Capture the cell that displays the provided text and extract its [x, y] central coordinate. 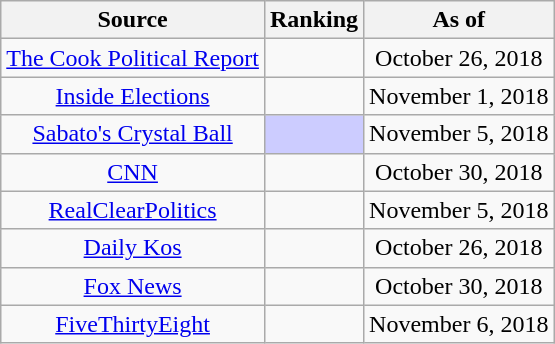
The Cook Political Report [133, 58]
Ranking [314, 20]
Fox News [133, 286]
FiveThirtyEight [133, 324]
CNN [133, 172]
Daily Kos [133, 248]
Sabato's Crystal Ball [133, 134]
November 1, 2018 [459, 96]
Inside Elections [133, 96]
November 6, 2018 [459, 324]
As of [459, 20]
RealClearPolitics [133, 210]
Source [133, 20]
